Scan for the cell matching the given text and deliver its [X, Y] coordinate at center. 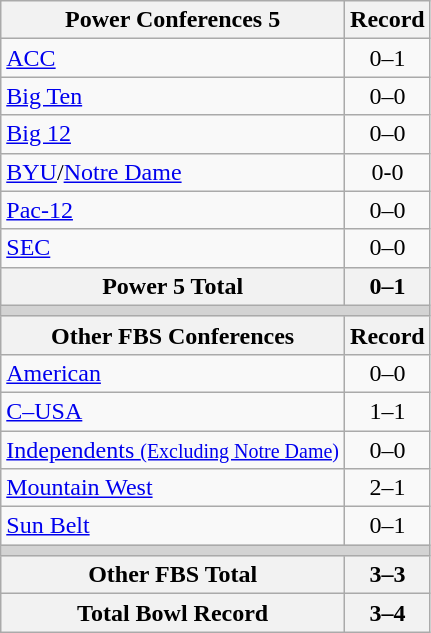
BYU/Notre Dame [173, 172]
Power Conferences 5 [173, 20]
ACC [173, 58]
American [173, 373]
3–4 [388, 613]
1–1 [388, 411]
Big Ten [173, 96]
Power 5 Total [173, 286]
0-0 [388, 172]
SEC [173, 248]
Big 12 [173, 134]
Other FBS Conferences [173, 335]
Total Bowl Record [173, 613]
2–1 [388, 488]
Pac-12 [173, 210]
Sun Belt [173, 526]
Other FBS Total [173, 575]
Mountain West [173, 488]
C–USA [173, 411]
3–3 [388, 575]
Independents (Excluding Notre Dame) [173, 449]
